Extract the (X, Y) coordinate from the center of the cell holding the provided text.  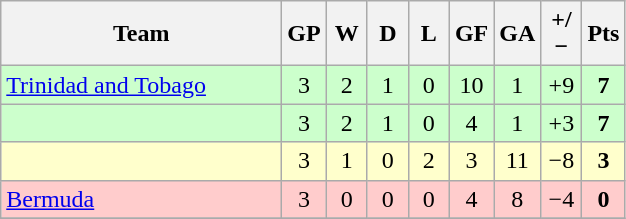
Bermuda (142, 199)
W (346, 34)
−4 (562, 199)
GA (518, 34)
GF (471, 34)
+/− (562, 34)
8 (518, 199)
+3 (562, 123)
D (388, 34)
11 (518, 161)
10 (471, 85)
GP (304, 34)
Pts (604, 34)
Trinidad and Tobago (142, 85)
Team (142, 34)
−8 (562, 161)
+9 (562, 85)
L (428, 34)
